Pinpoint the cell where the given text exists, returning its (x, y) midpoint coordinate. 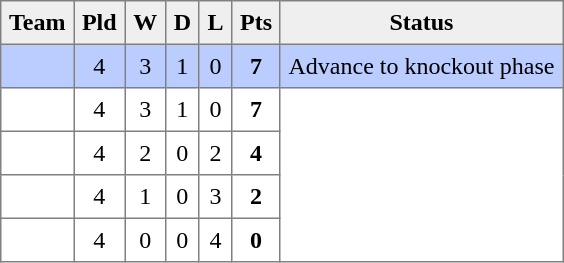
L (216, 23)
Team (38, 23)
Pld (100, 23)
Status (421, 23)
W (145, 23)
Pts (256, 23)
Advance to knockout phase (421, 66)
D (182, 23)
